Locate the cell with the specified text and output its (x, y) center coordinate. 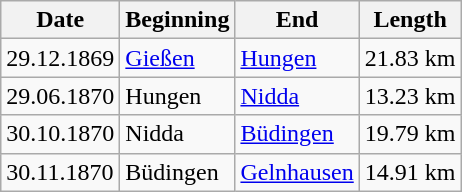
Length (410, 20)
Date (60, 20)
Beginning (178, 20)
29.12.1869 (60, 58)
19.79 km (410, 134)
21.83 km (410, 58)
End (297, 20)
Gießen (178, 58)
30.11.1870 (60, 172)
13.23 km (410, 96)
14.91 km (410, 172)
Gelnhausen (297, 172)
30.10.1870 (60, 134)
29.06.1870 (60, 96)
